Output the (x, y) coordinate of the center of the cell containing the given text.  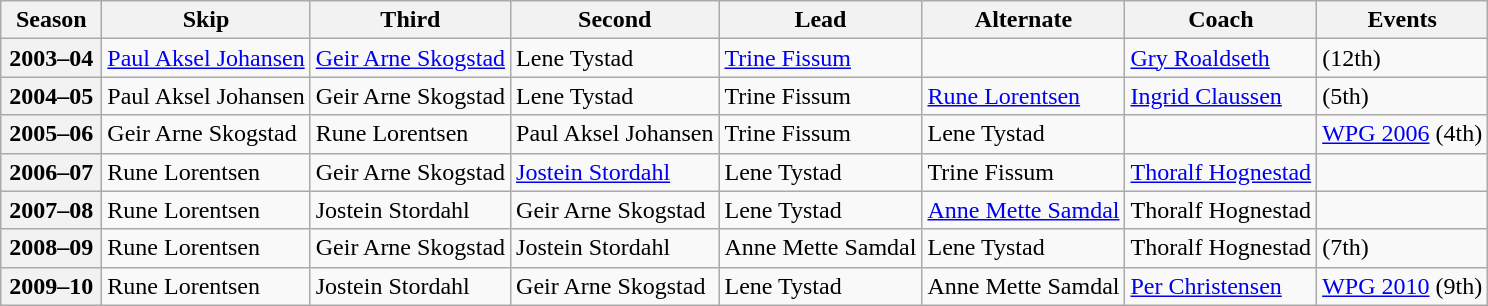
WPG 2006 (4th) (1402, 134)
WPG 2010 (9th) (1402, 286)
2004–05 (52, 96)
Second (615, 20)
(12th) (1402, 58)
Events (1402, 20)
Skip (206, 20)
2003–04 (52, 58)
(5th) (1402, 96)
Third (410, 20)
(7th) (1402, 248)
2008–09 (52, 248)
Gry Roaldseth (1221, 58)
Ingrid Claussen (1221, 96)
Season (52, 20)
2006–07 (52, 172)
Coach (1221, 20)
2007–08 (52, 210)
Lead (820, 20)
2009–10 (52, 286)
Alternate (1024, 20)
2005–06 (52, 134)
Per Christensen (1221, 286)
